Return (X, Y) of the center of cell containing provided text 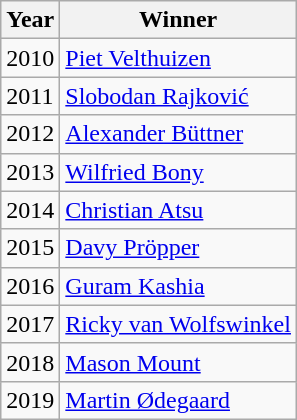
2013 (30, 172)
Ricky van Wolfswinkel (178, 324)
Year (30, 20)
2018 (30, 362)
Guram Kashia (178, 286)
Christian Atsu (178, 210)
Martin Ødegaard (178, 400)
Wilfried Bony (178, 172)
2016 (30, 286)
Piet Velthuizen (178, 58)
2012 (30, 134)
2014 (30, 210)
Davy Pröpper (178, 248)
Winner (178, 20)
Alexander Büttner (178, 134)
Slobodan Rajković (178, 96)
2015 (30, 248)
2010 (30, 58)
2011 (30, 96)
Mason Mount (178, 362)
2017 (30, 324)
2019 (30, 400)
